Capture the cell that displays the provided text and extract its [x, y] central coordinate. 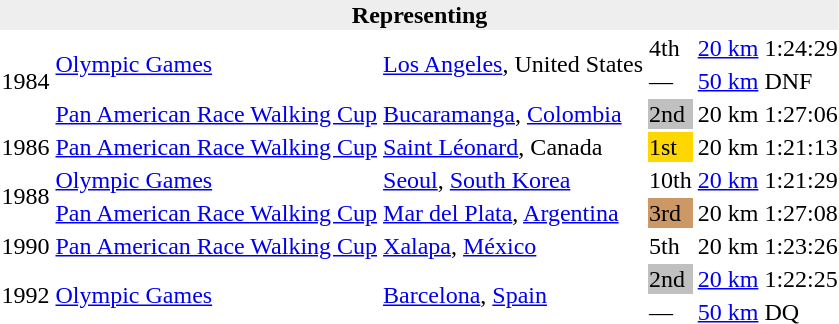
4th [671, 48]
1:24:29 [801, 48]
1:27:08 [801, 213]
1:22:25 [801, 279]
Bucaramanga, Colombia [514, 114]
10th [671, 180]
3rd [671, 213]
1:27:06 [801, 114]
1986 [26, 147]
1:21:13 [801, 147]
DNF [801, 81]
Saint Léonard, Canada [514, 147]
5th [671, 246]
Los Angeles, United States [514, 64]
Representing [420, 15]
50 km [728, 81]
1988 [26, 196]
1984 [26, 81]
1990 [26, 246]
Mar del Plata, Argentina [514, 213]
Xalapa, México [514, 246]
Seoul, South Korea [514, 180]
— [671, 81]
1:23:26 [801, 246]
1st [671, 147]
1:21:29 [801, 180]
